Provide the [x, y] coordinate of the cell's center where the given text is located.  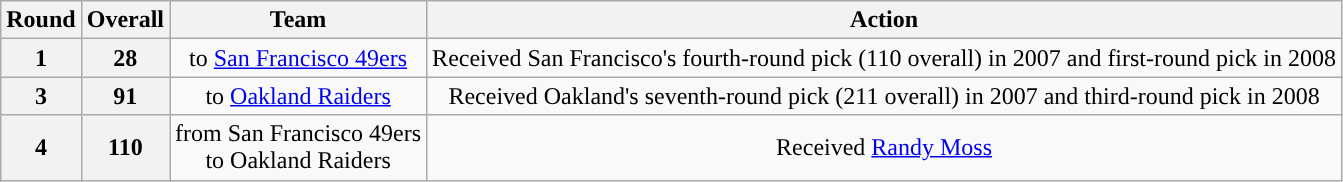
Received Oakland's seventh-round pick (211 overall) in 2007 and third-round pick in 2008 [884, 96]
from San Francisco 49ersto Oakland Raiders [298, 148]
Team [298, 20]
Overall [125, 20]
Action [884, 20]
Round [41, 20]
91 [125, 96]
28 [125, 58]
4 [41, 148]
Received San Francisco's fourth-round pick (110 overall) in 2007 and first-round pick in 2008 [884, 58]
to Oakland Raiders [298, 96]
3 [41, 96]
1 [41, 58]
110 [125, 148]
to San Francisco 49ers [298, 58]
Received Randy Moss [884, 148]
